Output the (X, Y) coordinate of the center of the cell containing the given text.  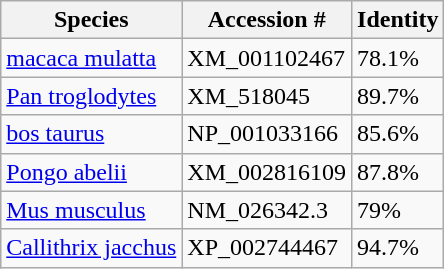
Identity (398, 20)
XM_002816109 (267, 172)
87.8% (398, 172)
bos taurus (92, 134)
Pan troglodytes (92, 96)
Callithrix jacchus (92, 248)
89.7% (398, 96)
Mus musculus (92, 210)
macaca mulatta (92, 58)
Species (92, 20)
NP_001033166 (267, 134)
78.1% (398, 58)
NM_026342.3 (267, 210)
94.7% (398, 248)
Pongo abelii (92, 172)
XP_002744467 (267, 248)
79% (398, 210)
XM_001102467 (267, 58)
XM_518045 (267, 96)
Accession # (267, 20)
85.6% (398, 134)
